Return [x, y] of the center of cell containing provided text 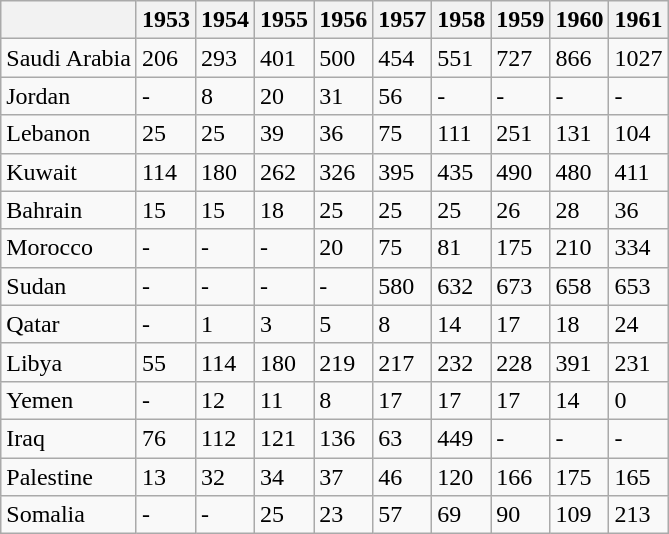
24 [638, 324]
63 [402, 438]
395 [402, 172]
1027 [638, 58]
Morocco [69, 248]
1956 [344, 20]
Saudi Arabia [69, 58]
Somalia [69, 515]
111 [462, 134]
76 [166, 438]
0 [638, 400]
435 [462, 172]
Palestine [69, 477]
3 [284, 324]
210 [580, 248]
Sudan [69, 286]
228 [520, 362]
1957 [402, 20]
90 [520, 515]
206 [166, 58]
Iraq [69, 438]
56 [402, 96]
334 [638, 248]
5 [344, 324]
673 [520, 286]
136 [344, 438]
37 [344, 477]
165 [638, 477]
57 [402, 515]
653 [638, 286]
449 [462, 438]
632 [462, 286]
34 [284, 477]
1961 [638, 20]
Jordan [69, 96]
232 [462, 362]
32 [226, 477]
109 [580, 515]
1960 [580, 20]
Libya [69, 362]
326 [344, 172]
104 [638, 134]
13 [166, 477]
1954 [226, 20]
231 [638, 362]
293 [226, 58]
500 [344, 58]
81 [462, 248]
11 [284, 400]
166 [520, 477]
490 [520, 172]
Kuwait [69, 172]
580 [402, 286]
480 [580, 172]
1955 [284, 20]
55 [166, 362]
658 [580, 286]
727 [520, 58]
391 [580, 362]
39 [284, 134]
23 [344, 515]
251 [520, 134]
1953 [166, 20]
217 [402, 362]
121 [284, 438]
28 [580, 210]
Qatar [69, 324]
454 [402, 58]
411 [638, 172]
262 [284, 172]
1958 [462, 20]
219 [344, 362]
26 [520, 210]
866 [580, 58]
Yemen [69, 400]
112 [226, 438]
Lebanon [69, 134]
551 [462, 58]
69 [462, 515]
131 [580, 134]
401 [284, 58]
1 [226, 324]
46 [402, 477]
1959 [520, 20]
120 [462, 477]
31 [344, 96]
12 [226, 400]
Bahrain [69, 210]
213 [638, 515]
